Provide the [X, Y] coordinate of the cell's center where the given text is located.  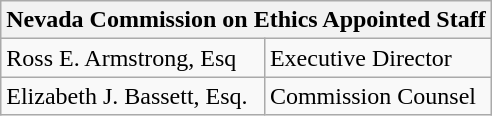
Nevada Commission on Ethics Appointed Staff [246, 20]
Elizabeth J. Bassett, Esq. [133, 96]
Commission Counsel [378, 96]
Executive Director [378, 58]
Ross E. Armstrong, Esq [133, 58]
